Find where the given text appears and provide that cell's center as (x, y) coordinate. 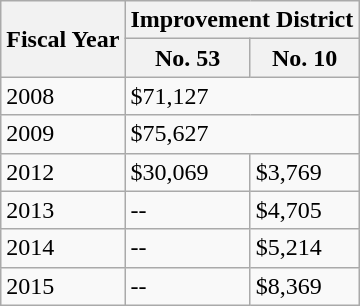
No. 10 (304, 58)
Improvement District (242, 20)
$3,769 (304, 172)
$5,214 (304, 248)
No. 53 (188, 58)
2012 (63, 172)
$8,369 (304, 286)
2008 (63, 96)
2014 (63, 248)
2013 (63, 210)
2015 (63, 286)
Fiscal Year (63, 39)
$75,627 (242, 134)
$71,127 (242, 96)
2009 (63, 134)
$4,705 (304, 210)
$30,069 (188, 172)
